Return [x, y] of the center of cell containing provided text 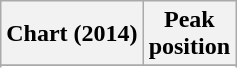
Peakposition [189, 34]
Chart (2014) [72, 34]
